Output the (x, y) coordinate of the center of the cell containing the given text.  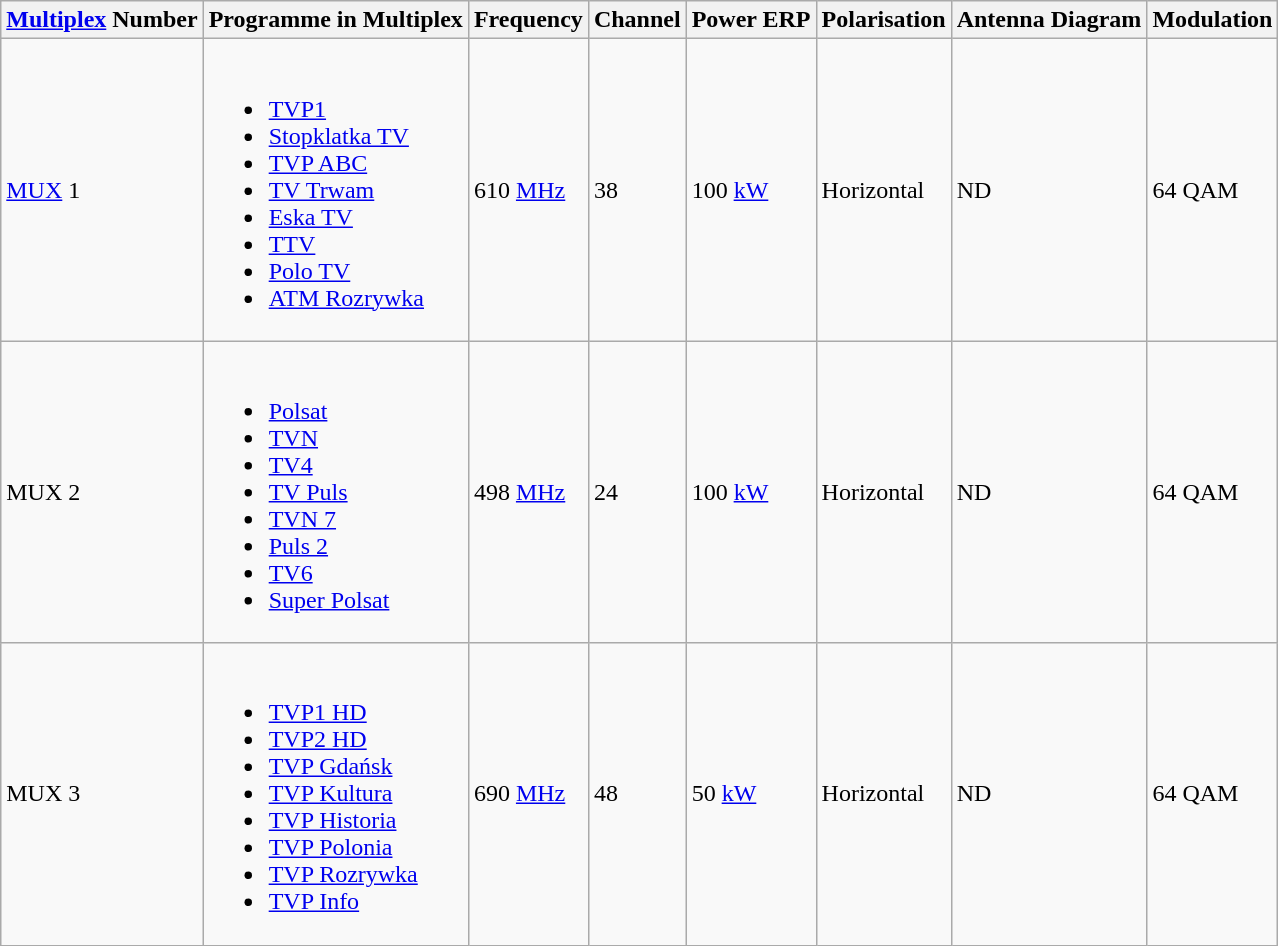
MUX 1 (102, 190)
24 (637, 492)
48 (637, 794)
Antenna Diagram (1049, 20)
Channel (637, 20)
Modulation (1212, 20)
38 (637, 190)
TVP1Stopklatka TVTVP ABCTV TrwamEska TVTTVPolo TVATM Rozrywka (336, 190)
50 kW (751, 794)
690 MHz (528, 794)
MUX 3 (102, 794)
498 MHz (528, 492)
TVP1 HDTVP2 HDTVP GdańskTVP KulturaTVP HistoriaTVP PoloniaTVP RozrywkaTVP Info (336, 794)
PolsatTVNTV4TV PulsTVN 7Puls 2TV6Super Polsat (336, 492)
610 MHz (528, 190)
MUX 2 (102, 492)
Power ERP (751, 20)
Multiplex Number (102, 20)
Frequency (528, 20)
Polarisation (884, 20)
Programme in Multiplex (336, 20)
